Locate the cell with the specified text and output its (x, y) center coordinate. 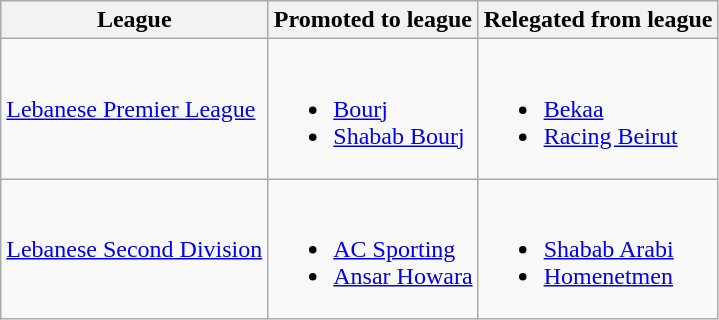
Relegated from league (598, 20)
BekaaRacing Beirut (598, 109)
League (134, 20)
Shabab ArabiHomenetmen (598, 249)
Lebanese Second Division (134, 249)
Lebanese Premier League (134, 109)
Promoted to league (373, 20)
AC SportingAnsar Howara (373, 249)
BourjShabab Bourj (373, 109)
